Find where the given text appears and provide that cell's center as (x, y) coordinate. 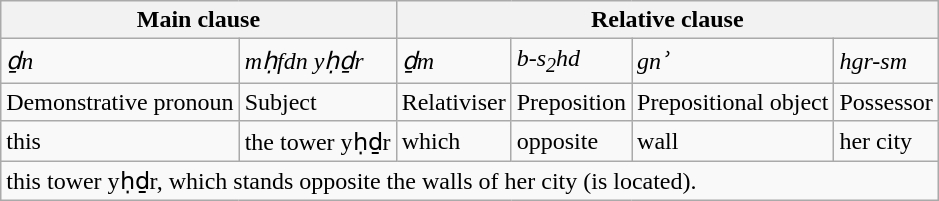
mḥfdn yḥḏr (318, 61)
ḏn (120, 61)
Demonstrative pronoun (120, 102)
this tower yḥḏr, which stands opposite the walls of her city (is located). (470, 181)
the tower yḥḏr (318, 141)
this (120, 141)
her city (886, 141)
Preposition (571, 102)
Main clause (198, 20)
b-s2hd (571, 61)
gnʾ (733, 61)
Possessor (886, 102)
Prepositional object (733, 102)
ḏm (454, 61)
wall (733, 141)
opposite (571, 141)
which (454, 141)
Relativiser (454, 102)
Relative clause (667, 20)
hgr-sm (886, 61)
Subject (318, 102)
